Identify which cell holds the provided text, then report its (X, Y) central coordinate. 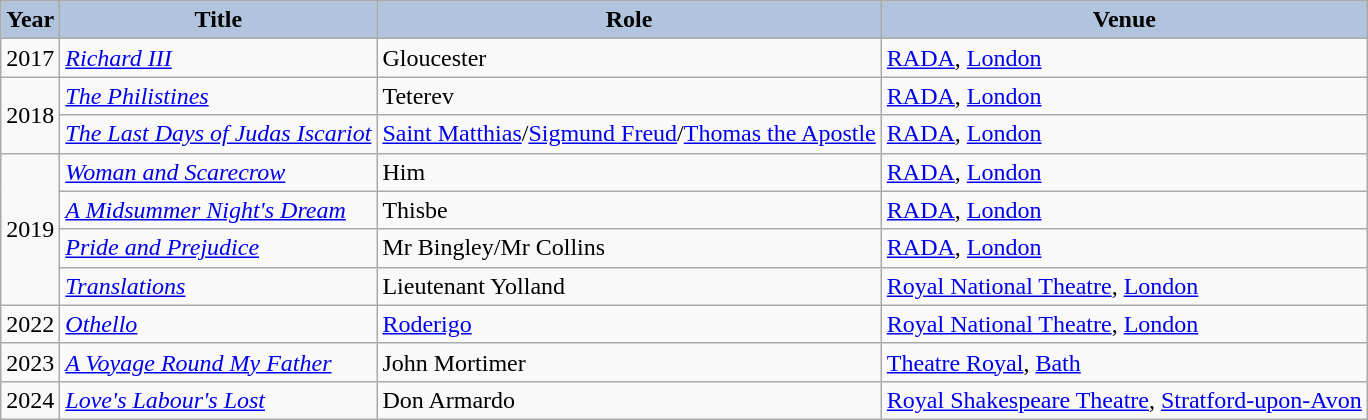
Richard III (218, 58)
2024 (30, 400)
Year (30, 20)
Saint Matthias/Sigmund Freud/Thomas the Apostle (629, 134)
2018 (30, 115)
2023 (30, 362)
Royal Shakespeare Theatre, Stratford-upon-Avon (1124, 400)
2022 (30, 324)
Mr Bingley/Mr Collins (629, 248)
A Midsummer Night's Dream (218, 210)
The Philistines (218, 96)
Translations (218, 286)
Role (629, 20)
Love's Labour's Lost (218, 400)
Don Armardo (629, 400)
Woman and Scarecrow (218, 172)
Othello (218, 324)
Venue (1124, 20)
John Mortimer (629, 362)
Him (629, 172)
The Last Days of Judas Iscariot (218, 134)
Title (218, 20)
2017 (30, 58)
A Voyage Round My Father (218, 362)
Gloucester (629, 58)
Thisbe (629, 210)
Theatre Royal, Bath (1124, 362)
Teterev (629, 96)
2019 (30, 229)
Roderigo (629, 324)
Pride and Prejudice (218, 248)
Lieutenant Yolland (629, 286)
